Provide the (x, y) coordinate of the cell's center where the given text is located.  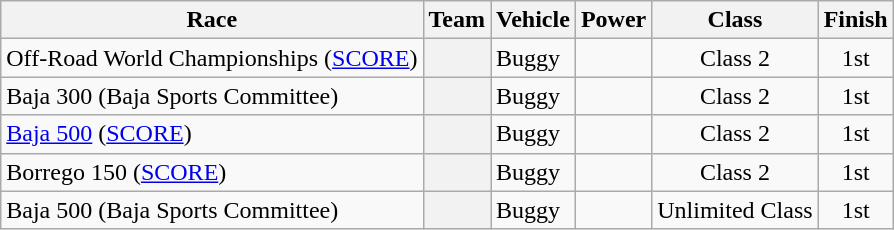
Class (735, 20)
Race (212, 20)
Baja 500 (SCORE) (212, 134)
Power (613, 20)
Team (457, 20)
Unlimited Class (735, 210)
Borrego 150 (SCORE) (212, 172)
Off-Road World Championships (SCORE) (212, 58)
Finish (856, 20)
Baja 500 (Baja Sports Committee) (212, 210)
Baja 300 (Baja Sports Committee) (212, 96)
Vehicle (534, 20)
